Output the [X, Y] coordinate of the center of the cell containing the given text.  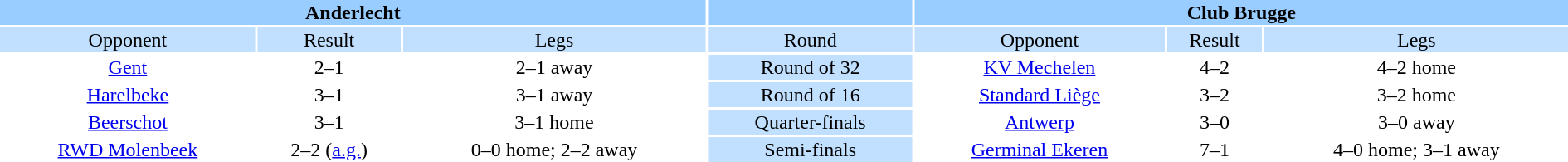
Standard Liège [1040, 95]
Gent [128, 67]
3–0 [1215, 122]
2–2 (a.g.) [329, 150]
3–2 home [1417, 95]
Beerschot [128, 122]
Antwerp [1040, 122]
Anderlecht [353, 12]
4–2 home [1417, 67]
KV Mechelen [1040, 67]
7–1 [1215, 150]
Club Brugge [1241, 12]
3–2 [1215, 95]
3–1 away [554, 95]
0–0 home; 2–2 away [554, 150]
Germinal Ekeren [1040, 150]
2–1 [329, 67]
Round of 32 [811, 67]
Harelbeke [128, 95]
Semi-finals [811, 150]
Round of 16 [811, 95]
4–2 [1215, 67]
Round [811, 40]
RWD Molenbeek [128, 150]
Quarter-finals [811, 122]
3–1 home [554, 122]
3–0 away [1417, 122]
4–0 home; 3–1 away [1417, 150]
2–1 away [554, 67]
